Scan for the cell matching the given text and deliver its [X, Y] coordinate at center. 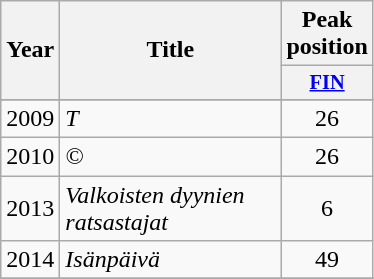
2009 [30, 118]
2013 [30, 208]
6 [327, 208]
49 [327, 260]
FIN [327, 83]
Peak position [327, 34]
Year [30, 50]
Isänpäivä [170, 260]
2010 [30, 157]
© [170, 157]
T [170, 118]
Title [170, 50]
2014 [30, 260]
Valkoisten dyynien ratsastajat [170, 208]
